Capture the cell that displays the provided text and extract its (X, Y) central coordinate. 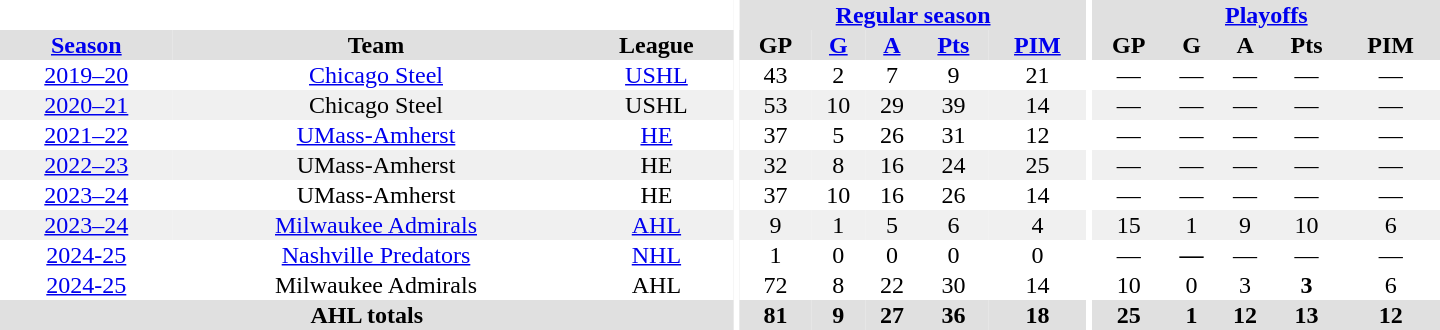
2 (839, 75)
81 (775, 315)
31 (954, 135)
2021–22 (86, 135)
2022–23 (86, 165)
32 (775, 165)
36 (954, 315)
22 (892, 285)
13 (1306, 315)
15 (1129, 225)
4 (1038, 225)
2020–21 (86, 105)
21 (1038, 75)
24 (954, 165)
43 (775, 75)
Regular season (912, 15)
AHL totals (367, 315)
18 (1038, 315)
Season (86, 45)
Playoffs (1266, 15)
53 (775, 105)
29 (892, 105)
NHL (656, 255)
Team (376, 45)
72 (775, 285)
Nashville Predators (376, 255)
27 (892, 315)
30 (954, 285)
39 (954, 105)
League (656, 45)
7 (892, 75)
2019–20 (86, 75)
